Output the (X, Y) coordinate of the center of the cell containing the given text.  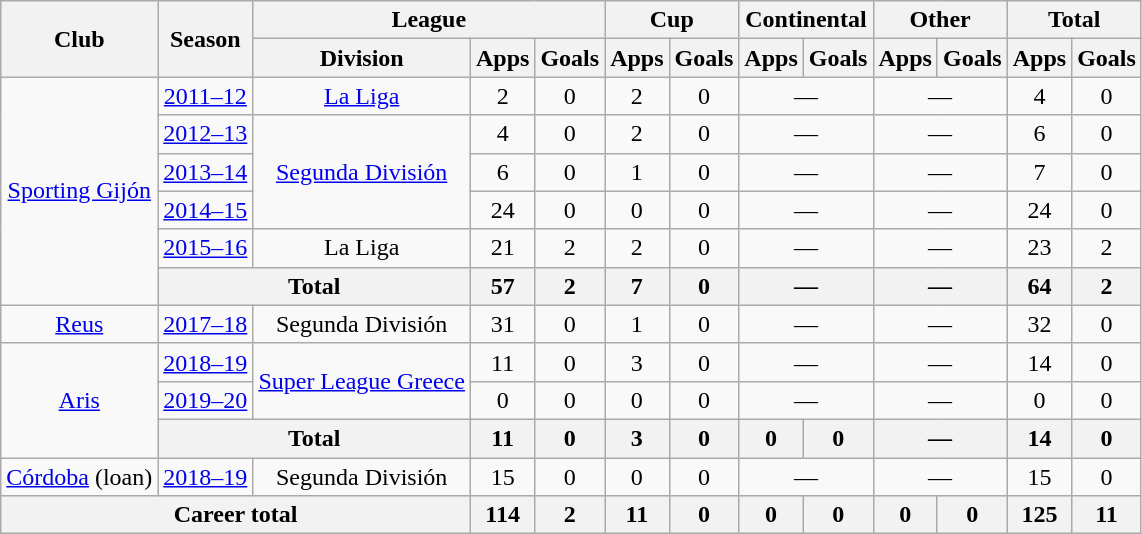
21 (502, 248)
Division (362, 58)
2015–16 (206, 248)
Club (80, 39)
Aris (80, 400)
Sporting Gijón (80, 191)
Reus (80, 324)
Continental (806, 20)
31 (502, 324)
2011–12 (206, 96)
Super League Greece (362, 381)
Season (206, 39)
2017–18 (206, 324)
23 (1039, 248)
2013–14 (206, 172)
2019–20 (206, 400)
125 (1039, 515)
57 (502, 286)
64 (1039, 286)
Cup (672, 20)
32 (1039, 324)
2014–15 (206, 210)
2012–13 (206, 134)
Other (940, 20)
Career total (236, 515)
League (429, 20)
Córdoba (loan) (80, 477)
114 (502, 515)
